Find where the given text appears and provide that cell's center as (x, y) coordinate. 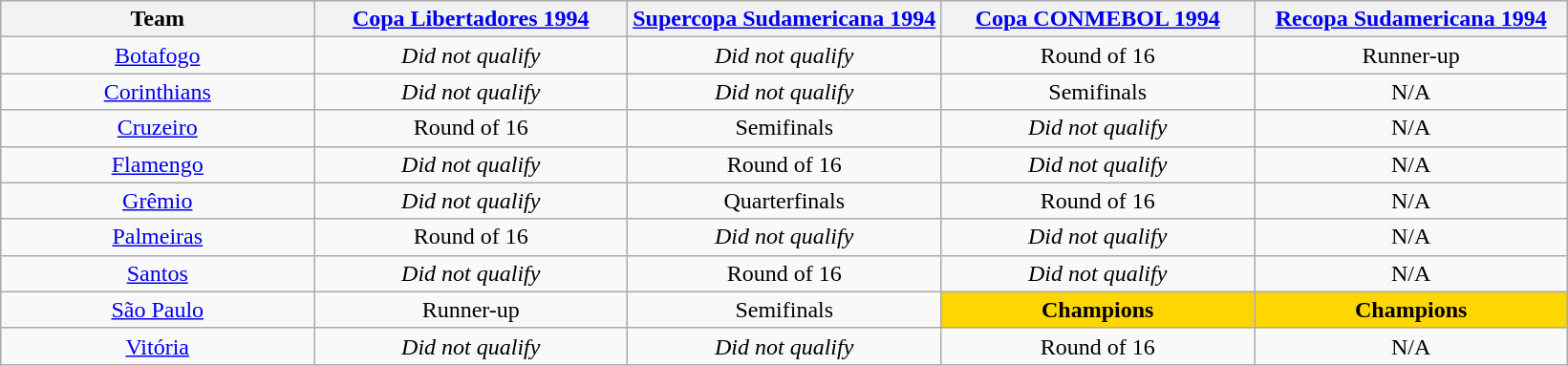
Grêmio (158, 201)
São Paulo (158, 310)
Palmeiras (158, 237)
Flamengo (158, 164)
Cruzeiro (158, 128)
Copa CONMEBOL 1994 (1098, 19)
Copa Libertadores 1994 (471, 19)
Quarterfinals (784, 201)
Corinthians (158, 92)
Team (158, 19)
Recopa Sudamericana 1994 (1411, 19)
Santos (158, 273)
Botafogo (158, 55)
Supercopa Sudamericana 1994 (784, 19)
Vitória (158, 346)
